Identify which cell holds the provided text, then report its [x, y] central coordinate. 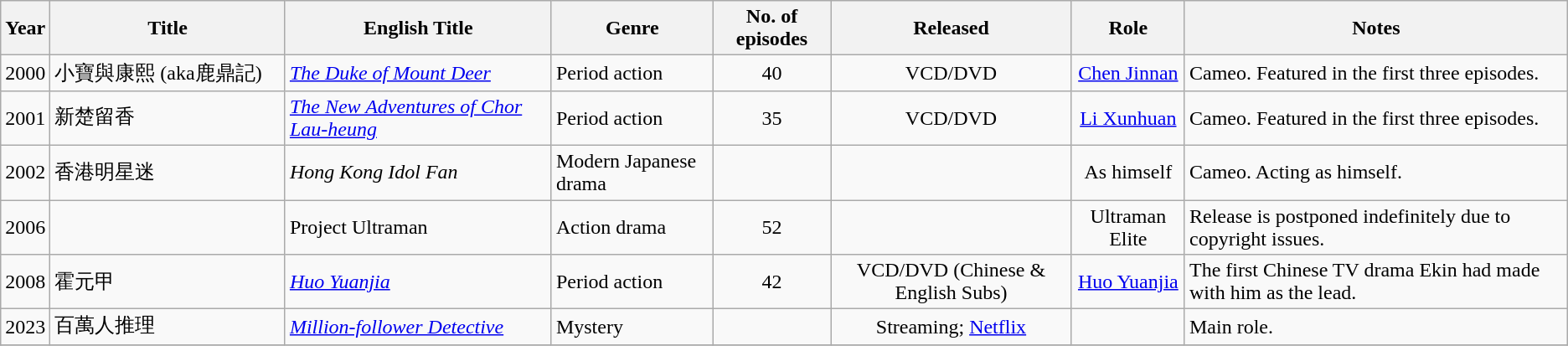
English Title [418, 28]
小寶與康熙 (aka鹿鼎記) [168, 74]
The Duke of Mount Deer [418, 74]
VCD/DVD (Chinese & English Subs) [952, 281]
Notes [1375, 28]
Million-follower Detective [418, 327]
Hong Kong Idol Fan [418, 173]
2008 [25, 281]
2002 [25, 173]
Li Xunhuan [1127, 117]
Modern Japanese drama [632, 173]
Streaming; Netflix [952, 327]
Role [1127, 28]
35 [771, 117]
Main role. [1375, 327]
Chen Jinnan [1127, 74]
香港明星迷 [168, 173]
Released [952, 28]
40 [771, 74]
As himself [1127, 173]
No. of episodes [771, 28]
2023 [25, 327]
Genre [632, 28]
百萬人推理 [168, 327]
霍元甲 [168, 281]
2006 [25, 226]
The New Adventures of Chor Lau-heung [418, 117]
The first Chinese TV drama Ekin had made with him as the lead. [1375, 281]
Title [168, 28]
Release is postponed indefinitely due to copyright issues. [1375, 226]
Mystery [632, 327]
2000 [25, 74]
Ultraman Elite [1127, 226]
2001 [25, 117]
Action drama [632, 226]
52 [771, 226]
Cameo. Acting as himself. [1375, 173]
新楚留香 [168, 117]
Project Ultraman [418, 226]
Year [25, 28]
42 [771, 281]
